Capture the cell that displays the provided text and extract its [X, Y] central coordinate. 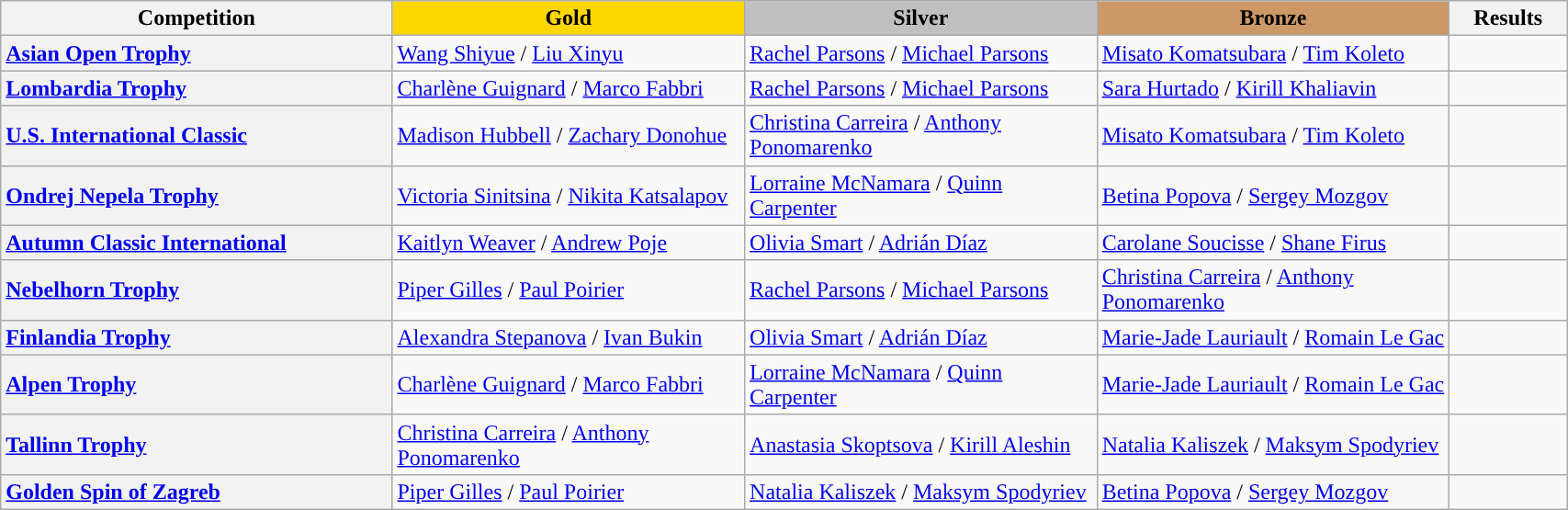
U.S. International Classic [197, 136]
Asian Open Trophy [197, 53]
Competition [197, 18]
Madison Hubbell / Zachary Donohue [569, 136]
Lombardia Trophy [197, 88]
Results [1508, 18]
Sara Hurtado / Kirill Khaliavin [1273, 88]
Finlandia Trophy [197, 337]
Anastasia Skoptsova / Kirill Aleshin [921, 445]
Wang Shiyue / Liu Xinyu [569, 53]
Alexandra Stepanova / Ivan Bukin [569, 337]
Bronze [1273, 18]
Kaitlyn Weaver / Andrew Poje [569, 243]
Gold [569, 18]
Nebelhorn Trophy [197, 290]
Tallinn Trophy [197, 445]
Golden Spin of Zagreb [197, 492]
Silver [921, 18]
Victoria Sinitsina / Nikita Katsalapov [569, 195]
Alpen Trophy [197, 384]
Autumn Classic International [197, 243]
Carolane Soucisse / Shane Firus [1273, 243]
Ondrej Nepela Trophy [197, 195]
